Detect which cell encompasses the target text, then output its (x, y) center coordinate. 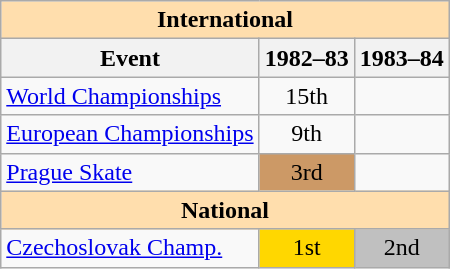
Event (130, 58)
3rd (306, 172)
9th (306, 134)
European Championships (130, 134)
15th (306, 96)
Prague Skate (130, 172)
Czechoslovak Champ. (130, 248)
2nd (402, 248)
World Championships (130, 96)
1982–83 (306, 58)
National (225, 210)
1983–84 (402, 58)
1st (306, 248)
International (225, 20)
